Find where the given text appears and provide that cell's center as [X, Y] coordinate. 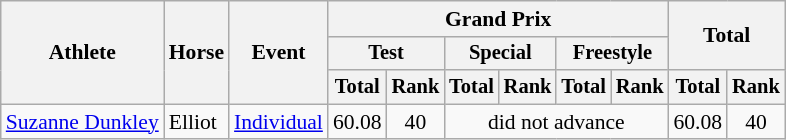
Special [500, 54]
Individual [278, 122]
Grand Prix [498, 19]
Suzanne Dunkley [82, 122]
Horse [196, 52]
Athlete [82, 52]
Event [278, 52]
Test [386, 54]
Freestyle [612, 54]
Elliot [196, 122]
did not advance [556, 122]
